Return the (x, y) coordinate for the center point of the cell that contains the specified text.  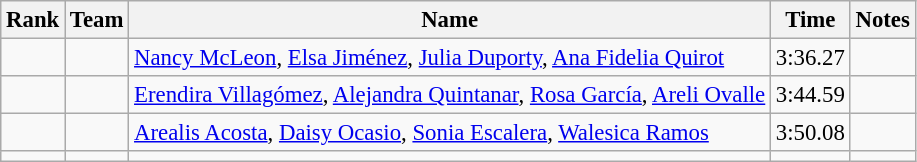
3:44.59 (811, 95)
Nancy McLeon, Elsa Jiménez, Julia Duporty, Ana Fidelia Quirot (450, 58)
3:50.08 (811, 133)
Rank (33, 20)
Erendira Villagómez, Alejandra Quintanar, Rosa García, Areli Ovalle (450, 95)
3:36.27 (811, 58)
Arealis Acosta, Daisy Ocasio, Sonia Escalera, Walesica Ramos (450, 133)
Time (811, 20)
Name (450, 20)
Notes (882, 20)
Team (97, 20)
